Return the [X, Y] coordinate for the center point of the cell that contains the specified text.  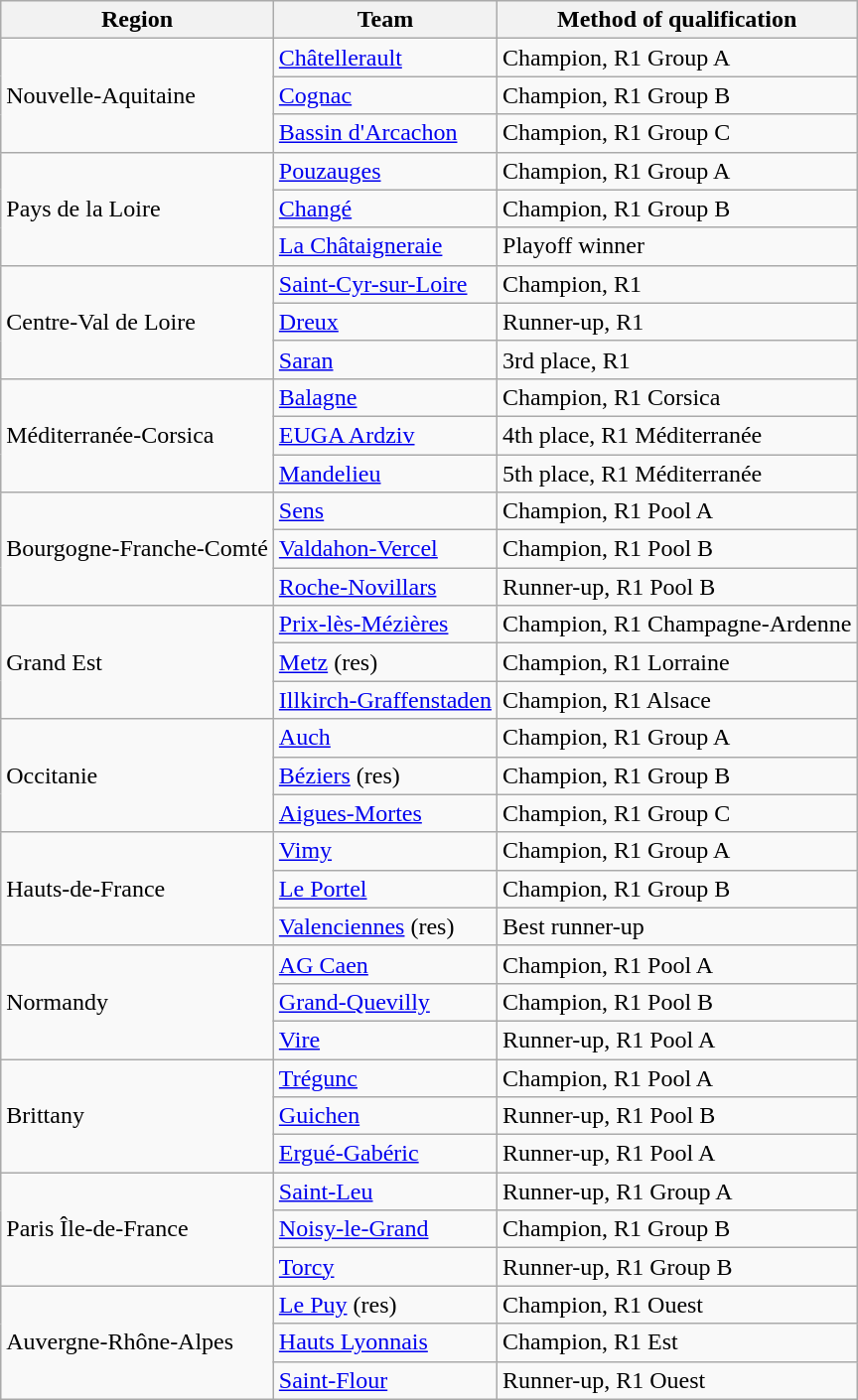
Runner-up, R1 Group B [677, 1267]
Nouvelle-Aquitaine [137, 95]
Le Portel [385, 889]
Valenciennes (res) [385, 926]
Auvergne-Rhône-Alpes [137, 1342]
Grand-Quevilly [385, 1002]
AG Caen [385, 964]
Dreux [385, 322]
Balagne [385, 397]
EUGA Ardziv [385, 435]
3rd place, R1 [677, 359]
Playoff winner [677, 246]
Changé [385, 209]
Runner-up, R1 Group A [677, 1191]
Sens [385, 511]
Illkirch-Graffenstaden [385, 700]
Region [137, 20]
Grand Est [137, 662]
Saint-Flour [385, 1380]
Bassin d'Arcachon [385, 133]
Trégunc [385, 1077]
Bourgogne-Franche-Comté [137, 549]
Champion, R1 Ouest [677, 1305]
Saint-Leu [385, 1191]
Champion, R1 Est [677, 1342]
Vimy [385, 851]
Brittany [137, 1115]
Vire [385, 1040]
Champion, R1 Champagne-Ardenne [677, 625]
Runner-up, R1 [677, 322]
Occitanie [137, 775]
Champion, R1 [677, 284]
4th place, R1 Méditerranée [677, 435]
Champion, R1 Alsace [677, 700]
Valdahon-Vercel [385, 549]
Pays de la Loire [137, 209]
Best runner-up [677, 926]
Cognac [385, 95]
Metz (res) [385, 662]
Ergué-Gabéric [385, 1154]
Roche-Novillars [385, 587]
5th place, R1 Méditerranée [677, 474]
Torcy [385, 1267]
Noisy-le-Grand [385, 1229]
Saint-Cyr-sur-Loire [385, 284]
Champion, R1 Corsica [677, 397]
Team [385, 20]
Pouzauges [385, 171]
La Châtaigneraie [385, 246]
Prix-lès-Mézières [385, 625]
Method of qualification [677, 20]
Hauts-de-France [137, 889]
Mandelieu [385, 474]
Auch [385, 738]
Paris Île-de-France [137, 1229]
Châtellerault [385, 58]
Méditerranée-Corsica [137, 435]
Runner-up, R1 Ouest [677, 1380]
Le Puy (res) [385, 1305]
Béziers (res) [385, 775]
Saran [385, 359]
Champion, R1 Lorraine [677, 662]
Centre-Val de Loire [137, 322]
Normandy [137, 1002]
Hauts Lyonnais [385, 1342]
Aigues-Mortes [385, 813]
Guichen [385, 1116]
